Provide the [X, Y] coordinate of the cell's center where the given text is located.  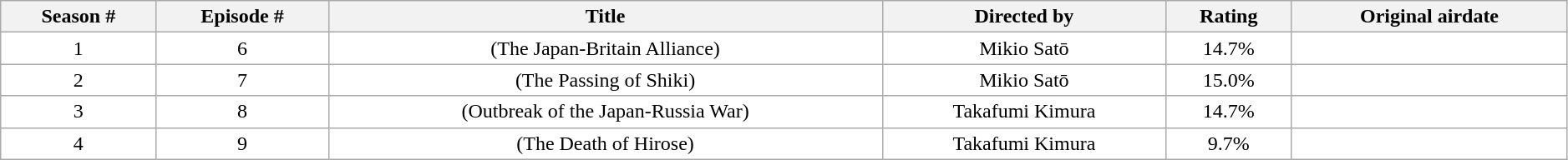
8 [242, 112]
3 [79, 112]
4 [79, 143]
2 [79, 80]
Episode # [242, 17]
Directed by [1024, 17]
6 [242, 48]
Title [605, 17]
Original airdate [1430, 17]
(Outbreak of the Japan-Russia War) [605, 112]
9 [242, 143]
(The Death of Hirose) [605, 143]
Season # [79, 17]
(The Passing of Shiki) [605, 80]
9.7% [1229, 143]
7 [242, 80]
1 [79, 48]
(The Japan-Britain Alliance) [605, 48]
15.0% [1229, 80]
Rating [1229, 17]
